Identify which cell holds the provided text, then report its [X, Y] central coordinate. 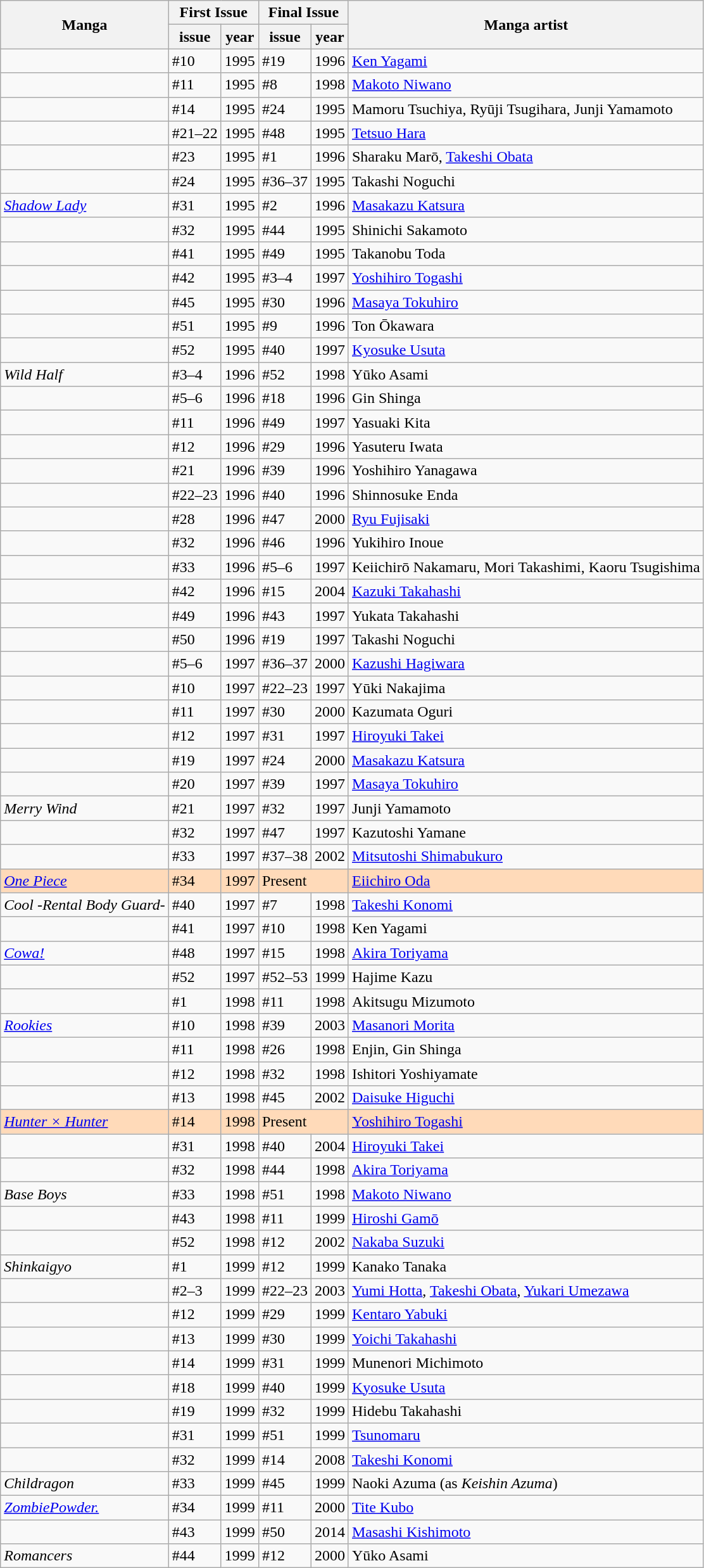
Sharaku Marō, Takeshi Obata [525, 157]
Hunter × Hunter [85, 1122]
Keiichirō Nakamaru, Mori Takashimi, Kaoru Tsugishima [525, 567]
Naoki Azuma (as Keishin Azuma) [525, 1484]
Ishitori Yoshiyamate [525, 1074]
Yasuteru Iwata [525, 447]
Wild Half [85, 374]
#37–38 [285, 857]
Eiichiro Oda [525, 881]
2014 [329, 1532]
Gin Shinga [525, 398]
Manga artist [525, 25]
Yūki Nakajima [525, 687]
Takanobu Toda [525, 253]
Rookies [85, 1025]
Base Boys [85, 1194]
#2 [285, 205]
Yumi Hotta, Takeshi Obata, Yukari Umezawa [525, 1291]
Akitsugu Mizumoto [525, 1001]
#28 [195, 519]
Cool -Rental Body Guard- [85, 905]
Final Issue [303, 13]
Yukata Takahashi [525, 615]
Munenori Michimoto [525, 1363]
#9 [285, 326]
Merry Wind [85, 808]
Kazushi Hagiwara [525, 663]
Masashi Kishimoto [525, 1532]
Enjin, Gin Shinga [525, 1049]
Cowa! [85, 953]
First Issue [213, 13]
Tite Kubo [525, 1508]
Junji Yamamoto [525, 808]
Tsunomaru [525, 1435]
Shinnosuke Enda [525, 495]
Hajime Kazu [525, 977]
2008 [329, 1459]
Masanori Morita [525, 1025]
#7 [285, 905]
Childragon [85, 1484]
#2–3 [195, 1291]
#23 [195, 157]
Kanako Tanaka [525, 1266]
Shinichi Sakamoto [525, 229]
Mamoru Tsuchiya, Ryūji Tsugihara, Junji Yamamoto [525, 109]
Yoshihiro Yanagawa [525, 471]
Shadow Lady [85, 205]
Yoichi Takahashi [525, 1339]
Nakaba Suzuki [525, 1242]
Kazutoshi Yamane [525, 832]
#46 [285, 543]
Ryu Fujisaki [525, 519]
Kazuki Takahashi [525, 591]
Manga [85, 25]
Romancers [85, 1556]
Daisuke Higuchi [525, 1098]
#52–53 [285, 977]
Yukihiro Inoue [525, 543]
Shinkaigyo [85, 1266]
#8 [285, 85]
ZombiePowder. [85, 1508]
#20 [195, 784]
Mitsutoshi Shimabukuro [525, 857]
Tetsuo Hara [525, 133]
Hidebu Takahashi [525, 1411]
Ton Ōkawara [525, 326]
Kazumata Oguri [525, 712]
Yasuaki Kita [525, 423]
#21–22 [195, 133]
Kentaro Yabuki [525, 1315]
Hiroshi Gamō [525, 1218]
#26 [285, 1049]
One Piece [85, 881]
